Detect which cell encompasses the target text, then output its [x, y] center coordinate. 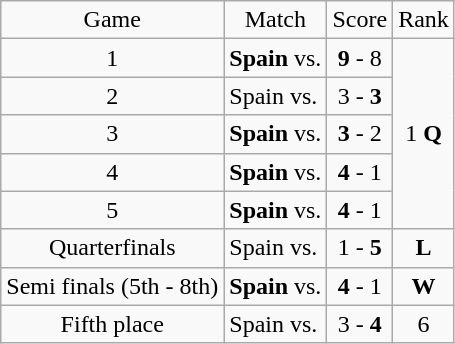
Semi finals (5th - 8th) [112, 286]
1 - 5 [360, 248]
Game [112, 20]
3 - 2 [360, 134]
Match [276, 20]
L [424, 248]
Fifth place [112, 324]
9 - 8 [360, 58]
W [424, 286]
3 - 3 [360, 96]
Quarterfinals [112, 248]
1 Q [424, 134]
6 [424, 324]
5 [112, 210]
3 [112, 134]
Rank [424, 20]
3 - 4 [360, 324]
1 [112, 58]
2 [112, 96]
Score [360, 20]
4 [112, 172]
